Return the [X, Y] coordinate for the center point of the cell that contains the specified text.  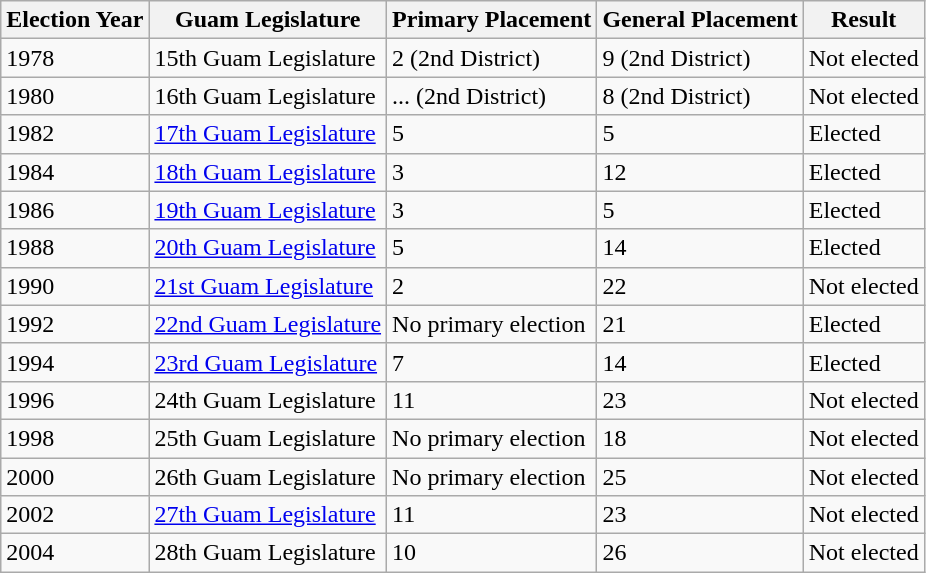
17th Guam Legislature [268, 134]
25th Guam Legislature [268, 438]
8 (2nd District) [700, 96]
2 [492, 286]
1988 [75, 248]
1992 [75, 324]
19th Guam Legislature [268, 210]
1980 [75, 96]
26 [700, 553]
1986 [75, 210]
1998 [75, 438]
1978 [75, 58]
General Placement [700, 20]
16th Guam Legislature [268, 96]
10 [492, 553]
23rd Guam Legislature [268, 362]
21 [700, 324]
28th Guam Legislature [268, 553]
Election Year [75, 20]
1996 [75, 400]
15th Guam Legislature [268, 58]
2004 [75, 553]
22 [700, 286]
26th Guam Legislature [268, 477]
12 [700, 172]
2 (2nd District) [492, 58]
Result [864, 20]
21st Guam Legislature [268, 286]
Primary Placement [492, 20]
2002 [75, 515]
27th Guam Legislature [268, 515]
9 (2nd District) [700, 58]
7 [492, 362]
18th Guam Legislature [268, 172]
22nd Guam Legislature [268, 324]
1982 [75, 134]
18 [700, 438]
1994 [75, 362]
1984 [75, 172]
25 [700, 477]
... (2nd District) [492, 96]
Guam Legislature [268, 20]
24th Guam Legislature [268, 400]
20th Guam Legislature [268, 248]
2000 [75, 477]
1990 [75, 286]
